Extract the (X, Y) coordinate from the center of the cell holding the provided text.  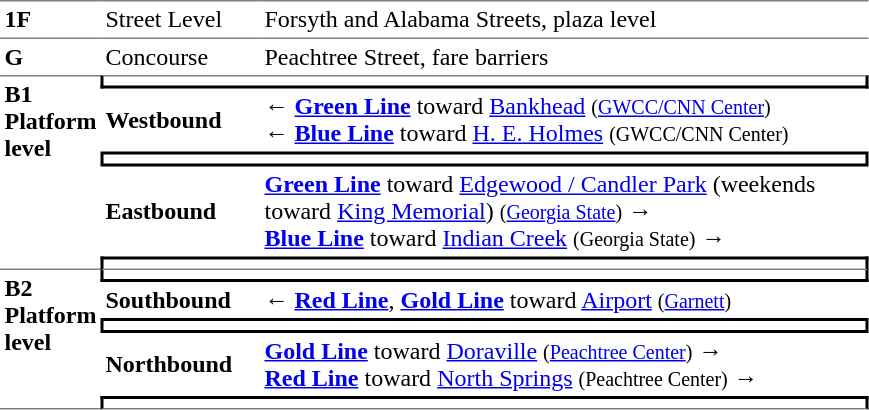
Green Line toward Edgewood / Candler Park (weekends toward King Memorial) (Georgia State) → Blue Line toward Indian Creek (Georgia State) → (564, 211)
Eastbound (180, 211)
Westbound (180, 120)
Southbound (180, 300)
Forsyth and Alabama Streets, plaza level (564, 19)
← Green Line toward Bankhead (GWCC/CNN Center)← Blue Line toward H. E. Holmes (GWCC/CNN Center) (564, 120)
Street Level (180, 19)
Peachtree Street, fare barriers (564, 57)
Gold Line toward Doraville (Peachtree Center) → Red Line toward North Springs (Peachtree Center) → (564, 364)
G (50, 57)
B1Platform level (50, 172)
B2Platform level (50, 340)
Concourse (180, 57)
1F (50, 19)
← Red Line, Gold Line toward Airport (Garnett) (564, 300)
Northbound (180, 364)
